Return the [x, y] coordinate for the center point of the cell that contains the specified text.  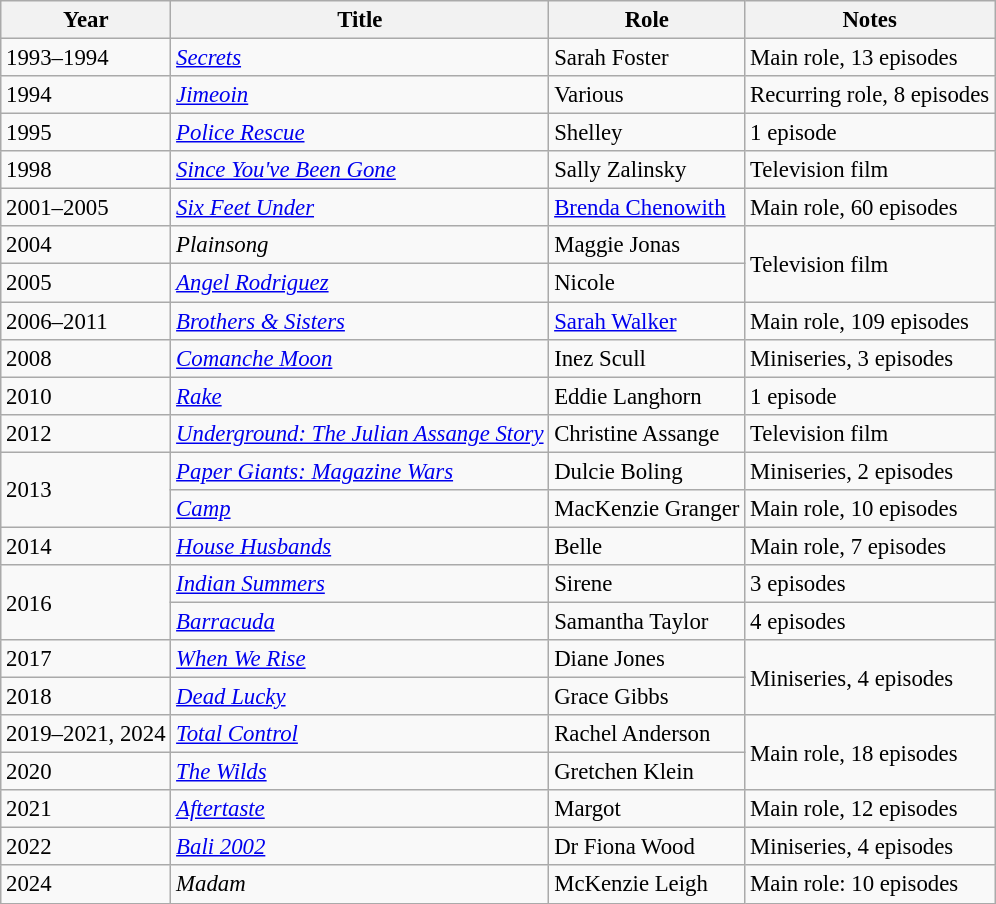
Dead Lucky [360, 697]
2020 [86, 772]
Sirene [647, 584]
2010 [86, 396]
Grace Gibbs [647, 697]
Title [360, 20]
Main role, 109 episodes [870, 321]
Sally Zalinsky [647, 170]
2014 [86, 546]
Indian Summers [360, 584]
Main role, 7 episodes [870, 546]
Main role: 10 episodes [870, 885]
Shelley [647, 133]
Various [647, 95]
Paper Giants: Magazine Wars [360, 471]
Madam [360, 885]
McKenzie Leigh [647, 885]
Sarah Foster [647, 58]
Rachel Anderson [647, 734]
1994 [86, 95]
2018 [86, 697]
When We Rise [360, 659]
Plainsong [360, 245]
3 episodes [870, 584]
2005 [86, 283]
Dulcie Boling [647, 471]
Brothers & Sisters [360, 321]
1995 [86, 133]
2017 [86, 659]
Barracuda [360, 621]
Diane Jones [647, 659]
2016 [86, 602]
Six Feet Under [360, 208]
Camp [360, 509]
Angel Rodriguez [360, 283]
Nicole [647, 283]
Recurring role, 8 episodes [870, 95]
Main role, 13 episodes [870, 58]
2004 [86, 245]
Sarah Walker [647, 321]
Maggie Jonas [647, 245]
2024 [86, 885]
2012 [86, 433]
Samantha Taylor [647, 621]
Year [86, 20]
Jimeoin [360, 95]
2013 [86, 490]
Miniseries, 3 episodes [870, 358]
Main role, 12 episodes [870, 809]
Inez Scull [647, 358]
2019–2021, 2024 [86, 734]
4 episodes [870, 621]
Main role, 10 episodes [870, 509]
Underground: The Julian Assange Story [360, 433]
2006–2011 [86, 321]
Secrets [360, 58]
House Husbands [360, 546]
Dr Fiona Wood [647, 847]
2021 [86, 809]
Gretchen Klein [647, 772]
2001–2005 [86, 208]
Total Control [360, 734]
Margot [647, 809]
1998 [86, 170]
Comanche Moon [360, 358]
The Wilds [360, 772]
1993–1994 [86, 58]
Notes [870, 20]
Miniseries, 2 episodes [870, 471]
Bali 2002 [360, 847]
Belle [647, 546]
Main role, 18 episodes [870, 752]
Rake [360, 396]
2022 [86, 847]
Aftertaste [360, 809]
Police Rescue [360, 133]
Brenda Chenowith [647, 208]
Since You've Been Gone [360, 170]
MacKenzie Granger [647, 509]
Main role, 60 episodes [870, 208]
Christine Assange [647, 433]
2008 [86, 358]
Role [647, 20]
Eddie Langhorn [647, 396]
